Scan for the cell matching the given text and deliver its [x, y] coordinate at center. 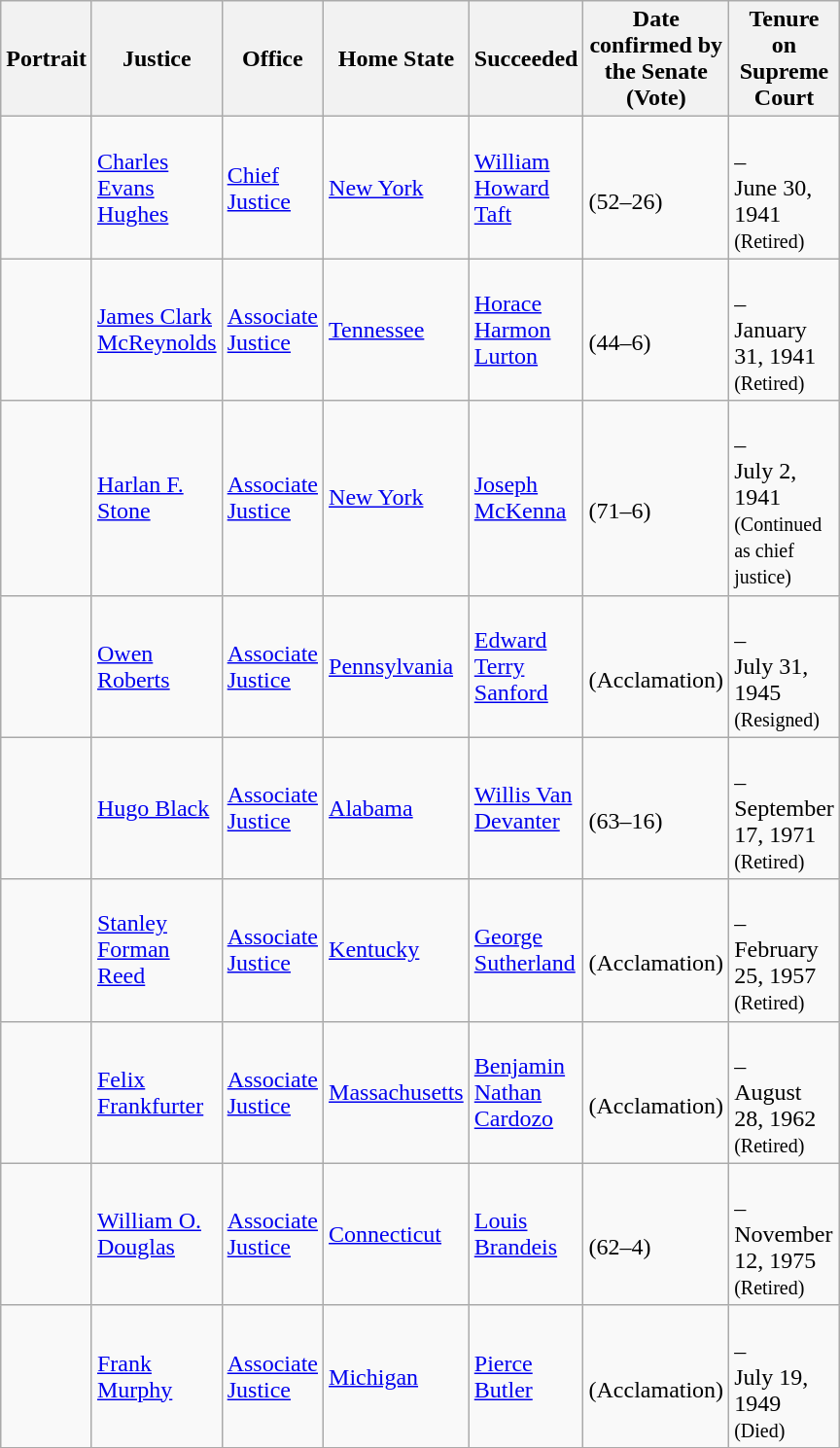
George Sutherland [526, 950]
(71–6) [656, 498]
–September 17, 1971(Retired) [785, 808]
Chief Justice [272, 188]
Massachusetts [397, 1092]
William Howard Taft [526, 188]
Justice [157, 58]
Michigan [397, 1376]
Edward Terry Sanford [526, 666]
Harlan F. Stone [157, 498]
(44–6) [656, 330]
Office [272, 58]
–January 31, 1941(Retired) [785, 330]
(52–26) [656, 188]
Hugo Black [157, 808]
–August 28, 1962(Retired) [785, 1092]
Louis Brandeis [526, 1234]
Joseph McKenna [526, 498]
–July 31, 1945(Resigned) [785, 666]
Willis Van Devanter [526, 808]
Frank Murphy [157, 1376]
Connecticut [397, 1234]
Felix Frankfurter [157, 1092]
Pierce Butler [526, 1376]
–July 19, 1949(Died) [785, 1376]
Owen Roberts [157, 666]
Tennessee [397, 330]
Charles Evans Hughes [157, 188]
–February 25, 1957(Retired) [785, 950]
–July 2, 1941(Continued as chief justice) [785, 498]
Horace Harmon Lurton [526, 330]
(62–4) [656, 1234]
Kentucky [397, 950]
Date confirmed by the Senate(Vote) [656, 58]
–June 30, 1941(Retired) [785, 188]
–November 12, 1975(Retired) [785, 1234]
(63–16) [656, 808]
Tenure on Supreme Court [785, 58]
Benjamin Nathan Cardozo [526, 1092]
Succeeded [526, 58]
Stanley Forman Reed [157, 950]
James Clark McReynolds [157, 330]
Home State [397, 58]
Alabama [397, 808]
Pennsylvania [397, 666]
William O. Douglas [157, 1234]
Portrait [47, 58]
